For the text-containing cell, return its midpoint in (X, Y) coordinate format. 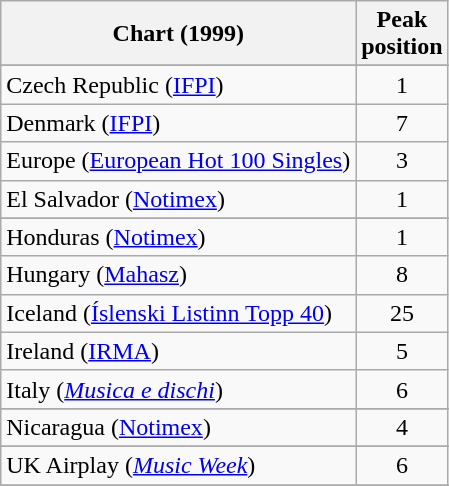
El Salvador (Notimex) (178, 199)
5 (402, 351)
Denmark (IFPI) (178, 123)
25 (402, 313)
Europe (European Hot 100 Singles) (178, 161)
Honduras (Notimex) (178, 237)
Iceland (Íslenski Listinn Topp 40) (178, 313)
Nicaragua (Notimex) (178, 427)
UK Airplay (Music Week) (178, 465)
7 (402, 123)
8 (402, 275)
Italy (Musica e dischi) (178, 389)
Hungary (Mahasz) (178, 275)
Czech Republic (IFPI) (178, 85)
4 (402, 427)
Ireland (IRMA) (178, 351)
Peakposition (402, 34)
Chart (1999) (178, 34)
3 (402, 161)
